From the cell containing the given text, extract its center point as [x, y] coordinate. 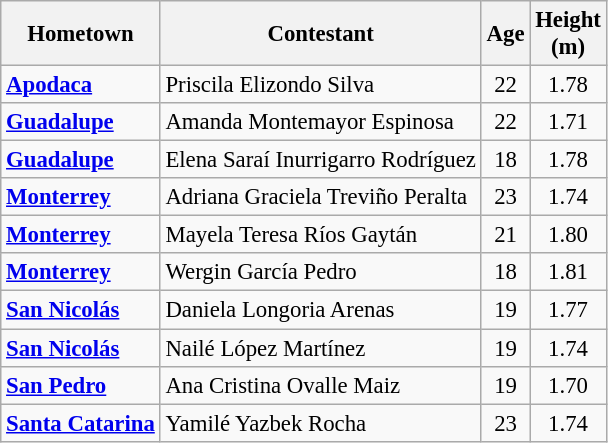
Hometown [80, 34]
Priscila Elizondo Silva [320, 85]
Daniela Longoria Arenas [320, 310]
Height (m) [568, 34]
Elena Saraí Inurrigarro Rodríguez [320, 160]
Amanda Montemayor Espinosa [320, 122]
1.81 [568, 273]
Age [506, 34]
Contestant [320, 34]
1.71 [568, 122]
Adriana Graciela Treviño Peralta [320, 197]
21 [506, 235]
Apodaca [80, 85]
Yamilé Yazbek Rocha [320, 423]
Mayela Teresa Ríos Gaytán [320, 235]
Ana Cristina Ovalle Maiz [320, 385]
1.80 [568, 235]
Nailé López Martínez [320, 348]
1.77 [568, 310]
San Pedro [80, 385]
Wergin García Pedro [320, 273]
1.70 [568, 385]
Santa Catarina [80, 423]
